Pinpoint the cell where the given text exists, returning its (x, y) midpoint coordinate. 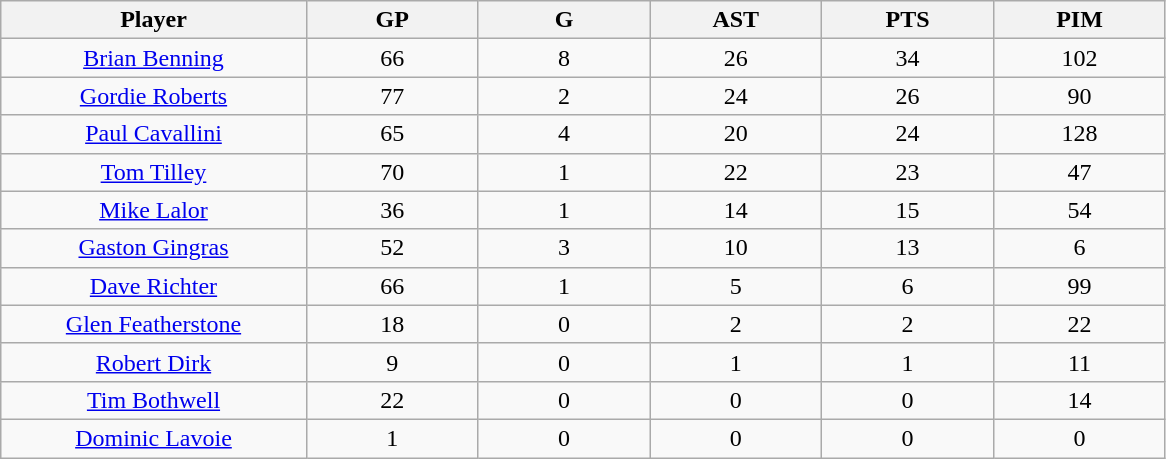
Gordie Roberts (154, 96)
15 (908, 210)
4 (564, 134)
3 (564, 248)
128 (1080, 134)
PTS (908, 20)
90 (1080, 96)
11 (1080, 362)
Player (154, 20)
AST (736, 20)
Gaston Gingras (154, 248)
Paul Cavallini (154, 134)
Tom Tilley (154, 172)
13 (908, 248)
54 (1080, 210)
9 (392, 362)
102 (1080, 58)
5 (736, 286)
G (564, 20)
GP (392, 20)
Mike Lalor (154, 210)
36 (392, 210)
77 (392, 96)
18 (392, 324)
Dave Richter (154, 286)
52 (392, 248)
Dominic Lavoie (154, 438)
PIM (1080, 20)
Robert Dirk (154, 362)
23 (908, 172)
8 (564, 58)
99 (1080, 286)
Tim Bothwell (154, 400)
47 (1080, 172)
Brian Benning (154, 58)
10 (736, 248)
20 (736, 134)
70 (392, 172)
65 (392, 134)
34 (908, 58)
Glen Featherstone (154, 324)
